Determine the [x, y] coordinate at the center of the cell enclosing the given text.  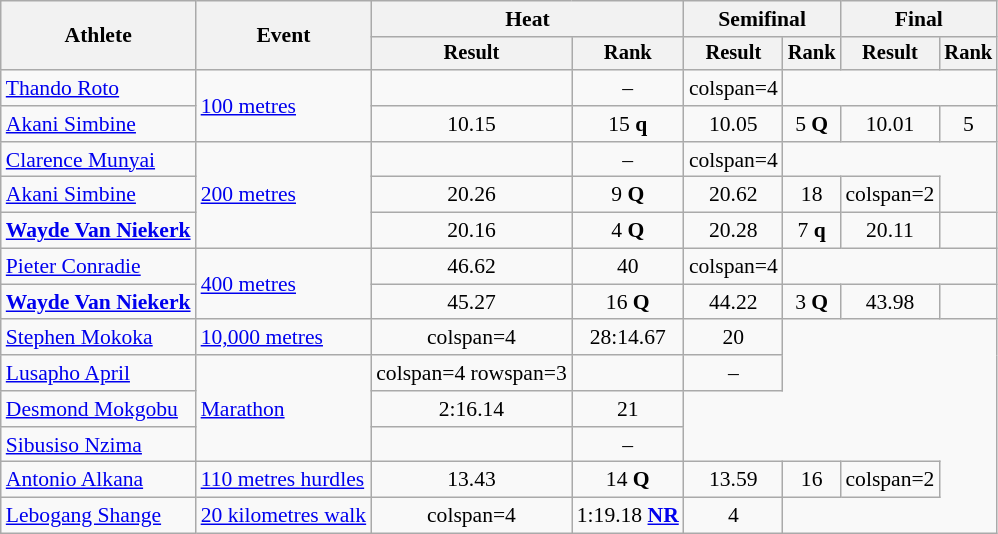
44.22 [734, 302]
Clarence Munyai [98, 160]
18 [812, 195]
4 [734, 516]
20 [734, 338]
4 Q [628, 231]
45.27 [472, 302]
46.62 [472, 267]
Athlete [98, 36]
20.16 [472, 231]
Lusapho April [98, 373]
5 [968, 124]
2:16.14 [472, 409]
20.28 [734, 231]
10.01 [890, 124]
15 q [628, 124]
9 Q [628, 195]
10,000 metres [284, 338]
Event [284, 36]
Semifinal [762, 19]
Stephen Mokoka [98, 338]
1:19.18 NR [628, 516]
Lebogang Shange [98, 516]
20 kilometres walk [284, 516]
40 [628, 267]
Sibusiso Nzima [98, 445]
110 metres hurdles [284, 480]
21 [628, 409]
5 Q [812, 124]
Pieter Conradie [98, 267]
3 Q [812, 302]
colspan=4 rowspan=3 [472, 373]
200 metres [284, 196]
Desmond Mokgobu [98, 409]
43.98 [890, 302]
400 metres [284, 284]
Marathon [284, 408]
7 q [812, 231]
Thando Roto [98, 88]
10.05 [734, 124]
16 Q [628, 302]
Antonio Alkana [98, 480]
10.15 [472, 124]
100 metres [284, 106]
Heat [528, 19]
14 Q [628, 480]
13.43 [472, 480]
16 [812, 480]
13.59 [734, 480]
20.62 [734, 195]
20.26 [472, 195]
Final [918, 19]
20.11 [890, 231]
28:14.67 [628, 338]
